Detect which cell encompasses the target text, then output its (X, Y) center coordinate. 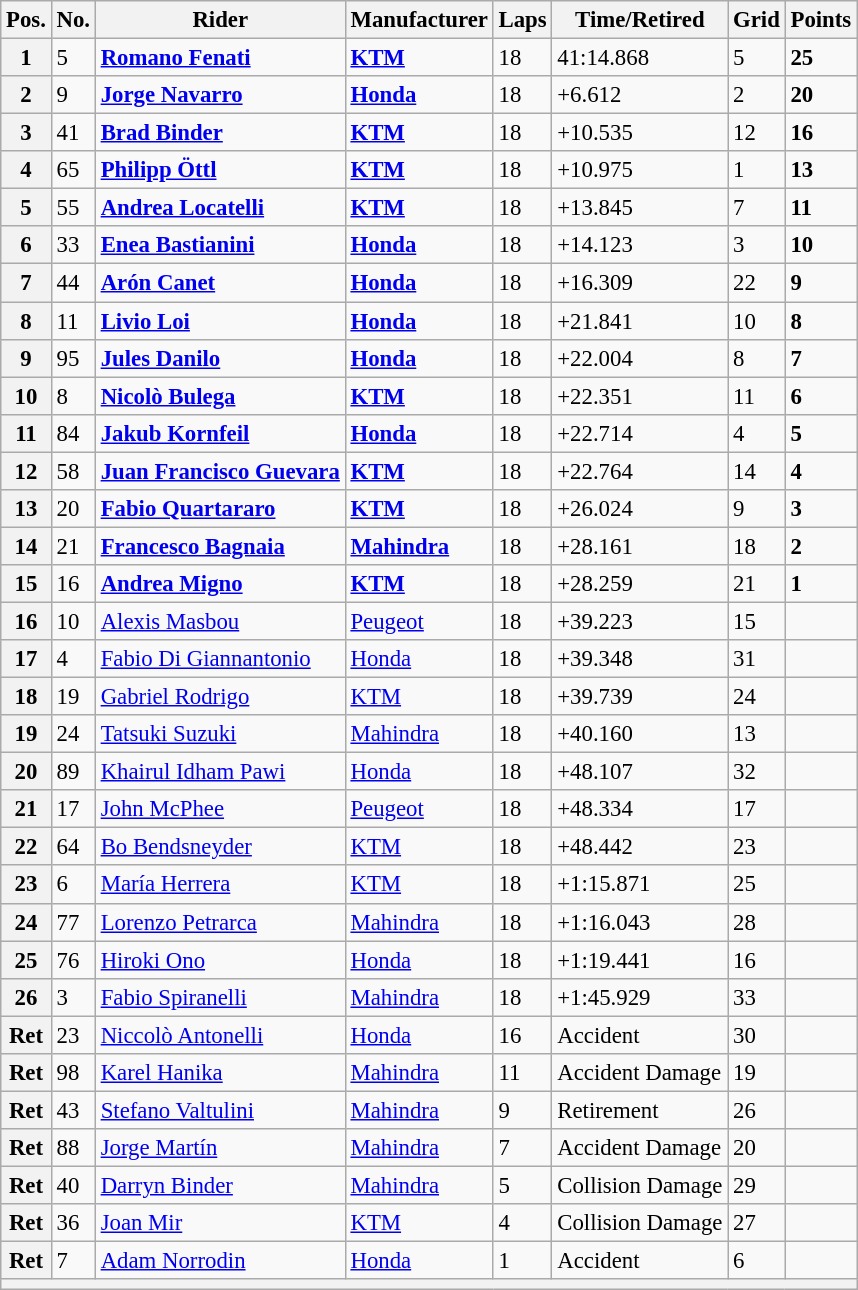
+1:16.043 (640, 922)
Jorge Navarro (220, 95)
88 (73, 1148)
32 (756, 772)
Fabio Spiranelli (220, 997)
+39.223 (640, 621)
+14.123 (640, 245)
Stefano Valtulini (220, 1110)
+22.004 (640, 358)
No. (73, 20)
+6.612 (640, 95)
31 (756, 659)
+1:19.441 (640, 960)
+39.348 (640, 659)
36 (73, 1223)
76 (73, 960)
Darryn Binder (220, 1185)
Time/Retired (640, 20)
Andrea Locatelli (220, 208)
44 (73, 283)
Joan Mir (220, 1223)
Karel Hanika (220, 1073)
John McPhee (220, 809)
Enea Bastianini (220, 245)
María Herrera (220, 885)
Philipp Öttl (220, 170)
Arón Canet (220, 283)
+22.351 (640, 396)
Manufacturer (419, 20)
41:14.868 (640, 58)
Hiroki Ono (220, 960)
+22.714 (640, 433)
98 (73, 1073)
Fabio Quartararo (220, 509)
+16.309 (640, 283)
29 (756, 1185)
+13.845 (640, 208)
Francesco Bagnaia (220, 546)
77 (73, 922)
27 (756, 1223)
65 (73, 170)
+10.535 (640, 133)
Gabriel Rodrigo (220, 697)
84 (73, 433)
Jules Danilo (220, 358)
+1:45.929 (640, 997)
Laps (522, 20)
28 (756, 922)
55 (73, 208)
43 (73, 1110)
30 (756, 1035)
+48.334 (640, 809)
Bo Bendsneyder (220, 847)
89 (73, 772)
+40.160 (640, 734)
Grid (756, 20)
+28.161 (640, 546)
41 (73, 133)
Jakub Kornfeil (220, 433)
Livio Loi (220, 321)
Fabio Di Giannantonio (220, 659)
64 (73, 847)
Adam Norrodin (220, 1261)
+21.841 (640, 321)
Pos. (26, 20)
+1:15.871 (640, 885)
Niccolò Antonelli (220, 1035)
+48.107 (640, 772)
Romano Fenati (220, 58)
95 (73, 358)
Lorenzo Petrarca (220, 922)
Khairul Idham Pawi (220, 772)
Juan Francisco Guevara (220, 471)
Brad Binder (220, 133)
+22.764 (640, 471)
+10.975 (640, 170)
Tatsuki Suzuki (220, 734)
Jorge Martín (220, 1148)
Rider (220, 20)
Points (820, 20)
40 (73, 1185)
Retirement (640, 1110)
+28.259 (640, 584)
+39.739 (640, 697)
+26.024 (640, 509)
58 (73, 471)
Alexis Masbou (220, 621)
Andrea Migno (220, 584)
+48.442 (640, 847)
Nicolò Bulega (220, 396)
